Extract the [X, Y] coordinate from the center of the cell holding the provided text.  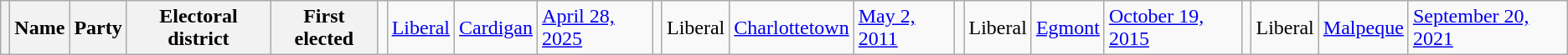
Charlottetown [792, 28]
Name [40, 28]
Malpeque [1364, 28]
April 28, 2025 [596, 28]
May 2, 2011 [905, 28]
Egmont [1067, 28]
First elected [324, 28]
October 19, 2015 [1173, 28]
Cardigan [496, 28]
Party [98, 28]
September 20, 2021 [1488, 28]
Electoral district [198, 28]
